Determine the [x, y] coordinate at the center of the cell enclosing the given text.  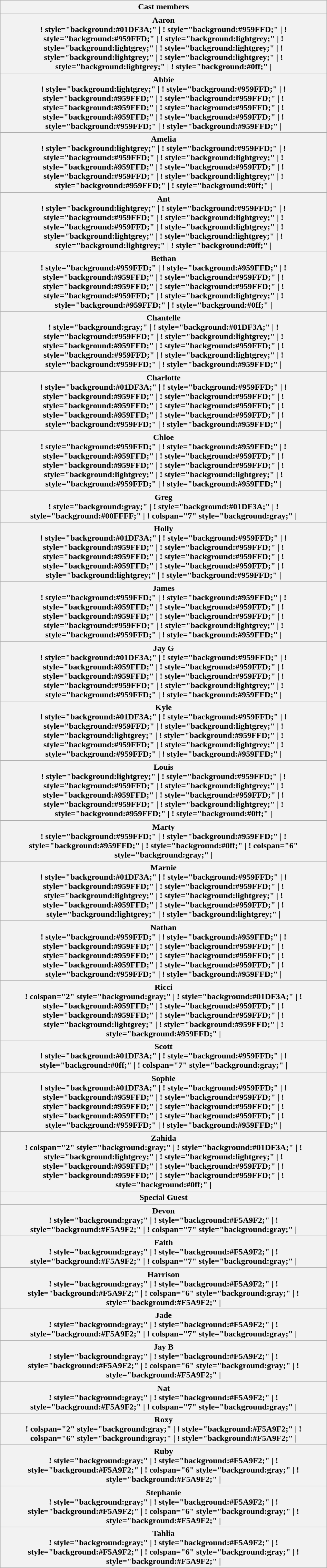
Scott! style="background:#01DF3A;" | ! style="background:#959FFD;" | ! style="background:#0ff;" | ! colspan="7" style="background:gray;" | [163, 1056]
Special Guest [163, 1198]
Faith! style="background:gray;" | ! style="background:#F5A9F2;" | ! style="background:#F5A9F2;" | ! colspan="7" style="background:gray;" | [163, 1252]
Nat! style="background:gray;" | ! style="background:#F5A9F2;" | ! style="background:#F5A9F2;" | ! colspan="7" style="background:gray;" | [163, 1397]
Cast members [163, 7]
Devon! style="background:gray;" | ! style="background:#F5A9F2;" | ! style="background:#F5A9F2;" | ! colspan="7" style="background:gray;" | [163, 1220]
Greg! style="background:gray;" | ! style="background:#01DF3A;" | ! style="background:#00FFFF;" | ! colspan="7" style="background:gray;" | [163, 506]
Jade! style="background:gray;" | ! style="background:#F5A9F2;" | ! style="background:#F5A9F2;" | ! colspan="7" style="background:gray;" | [163, 1324]
Roxy! colspan="2" style="background:gray;" | ! style="background:#F5A9F2;" | ! colspan="6" style="background:gray;" | ! style="background:#F5A9F2;" | [163, 1429]
